Determine the [x, y] coordinate at the center of the cell enclosing the given text.  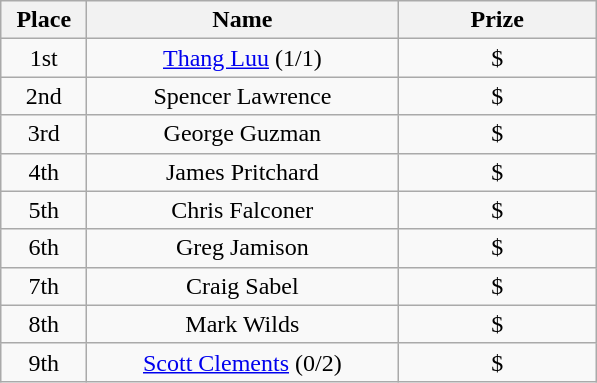
3rd [44, 134]
Name [242, 20]
1st [44, 58]
Place [44, 20]
Craig Sabel [242, 286]
4th [44, 172]
Spencer Lawrence [242, 96]
Scott Clements (0/2) [242, 362]
Mark Wilds [242, 324]
Prize [498, 20]
8th [44, 324]
Thang Luu (1/1) [242, 58]
Chris Falconer [242, 210]
2nd [44, 96]
6th [44, 248]
7th [44, 286]
5th [44, 210]
James Pritchard [242, 172]
9th [44, 362]
Greg Jamison [242, 248]
George Guzman [242, 134]
